Provide the [x, y] coordinate of the cell's center where the given text is located.  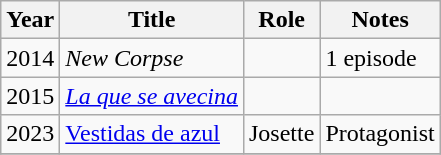
Protagonist [380, 134]
2023 [30, 134]
1 episode [380, 58]
2015 [30, 96]
Role [281, 20]
2014 [30, 58]
Year [30, 20]
Vestidas de azul [152, 134]
La que se avecina [152, 96]
Josette [281, 134]
Title [152, 20]
Notes [380, 20]
New Corpse [152, 58]
